Extract the (X, Y) coordinate from the center of the cell holding the provided text.  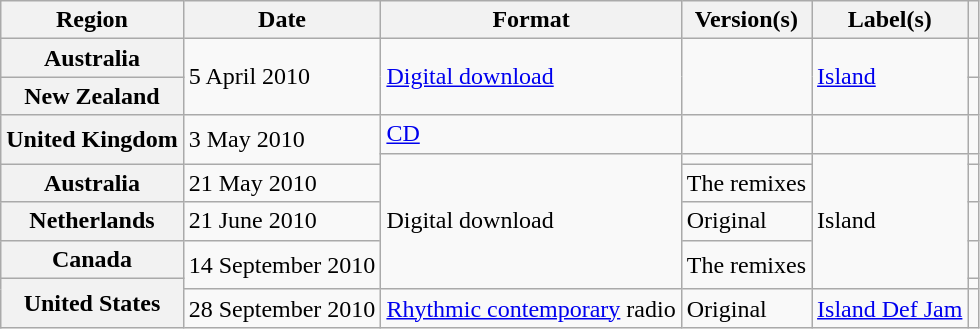
New Zealand (92, 96)
Region (92, 20)
3 May 2010 (282, 140)
United States (92, 302)
Canada (92, 259)
Format (531, 20)
28 September 2010 (282, 308)
5 April 2010 (282, 77)
Island Def Jam (890, 308)
United Kingdom (92, 140)
21 May 2010 (282, 183)
Date (282, 20)
21 June 2010 (282, 221)
Label(s) (890, 20)
Netherlands (92, 221)
Version(s) (746, 20)
14 September 2010 (282, 264)
Rhythmic contemporary radio (531, 308)
CD (531, 134)
